Scan for the cell matching the given text and deliver its [x, y] coordinate at center. 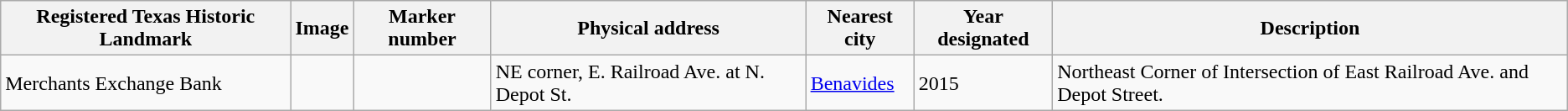
Year designated [983, 29]
NE corner, E. Railroad Ave. at N. Depot St. [648, 82]
Image [322, 29]
Benavides [859, 82]
Description [1310, 29]
Physical address [648, 29]
Merchants Exchange Bank [146, 82]
Northeast Corner of Intersection of East Railroad Ave. and Depot Street. [1310, 82]
Registered Texas Historic Landmark [146, 29]
Nearest city [859, 29]
2015 [983, 82]
Marker number [422, 29]
